Return the [X, Y] coordinate for the center point of the cell that contains the specified text.  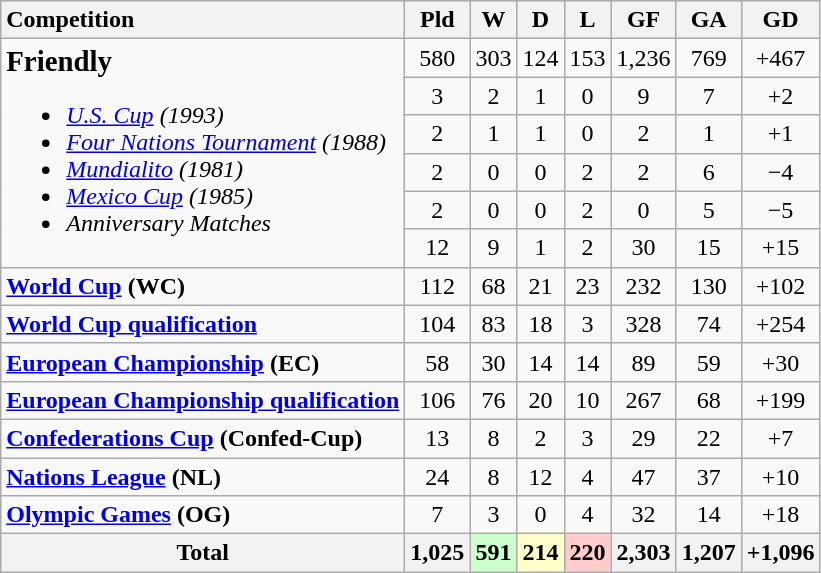
GF [644, 20]
232 [644, 286]
303 [494, 58]
580 [438, 58]
+18 [780, 515]
+199 [780, 400]
267 [644, 400]
13 [438, 438]
+15 [780, 248]
20 [540, 400]
104 [438, 324]
FriendlyU.S. Cup (1993)Four Nations Tournament (1988)Mundialito (1981)Mexico Cup (1985)Anniversary Matches [203, 153]
+30 [780, 362]
153 [588, 58]
Olympic Games (OG) [203, 515]
74 [708, 324]
37 [708, 477]
22 [708, 438]
2,303 [644, 553]
+467 [780, 58]
24 [438, 477]
Nations League (NL) [203, 477]
Pld [438, 20]
L [588, 20]
83 [494, 324]
23 [588, 286]
112 [438, 286]
47 [644, 477]
130 [708, 286]
−4 [780, 172]
1,207 [708, 553]
32 [644, 515]
+1 [780, 134]
+2 [780, 96]
59 [708, 362]
D [540, 20]
328 [644, 324]
European Championship (EC) [203, 362]
10 [588, 400]
29 [644, 438]
GA [708, 20]
18 [540, 324]
+7 [780, 438]
+10 [780, 477]
1,025 [438, 553]
Competition [203, 20]
−5 [780, 210]
Total [203, 553]
European Championship qualification [203, 400]
World Cup qualification [203, 324]
106 [438, 400]
769 [708, 58]
+1,096 [780, 553]
1,236 [644, 58]
591 [494, 553]
124 [540, 58]
6 [708, 172]
89 [644, 362]
+254 [780, 324]
Confederations Cup (Confed-Cup) [203, 438]
214 [540, 553]
21 [540, 286]
World Cup (WC) [203, 286]
GD [780, 20]
76 [494, 400]
58 [438, 362]
5 [708, 210]
+102 [780, 286]
W [494, 20]
220 [588, 553]
15 [708, 248]
